Capture the cell that displays the provided text and extract its [x, y] central coordinate. 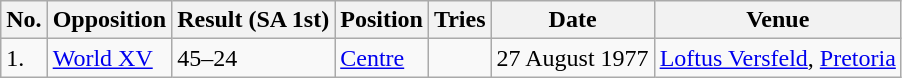
Result (SA 1st) [254, 20]
Loftus Versfeld, Pretoria [778, 58]
World XV [109, 58]
Tries [460, 20]
No. [24, 20]
45–24 [254, 58]
Position [382, 20]
Venue [778, 20]
Centre [382, 58]
Date [572, 20]
27 August 1977 [572, 58]
Opposition [109, 20]
1. [24, 58]
